Extract the [X, Y] coordinate from the center of the cell holding the provided text.  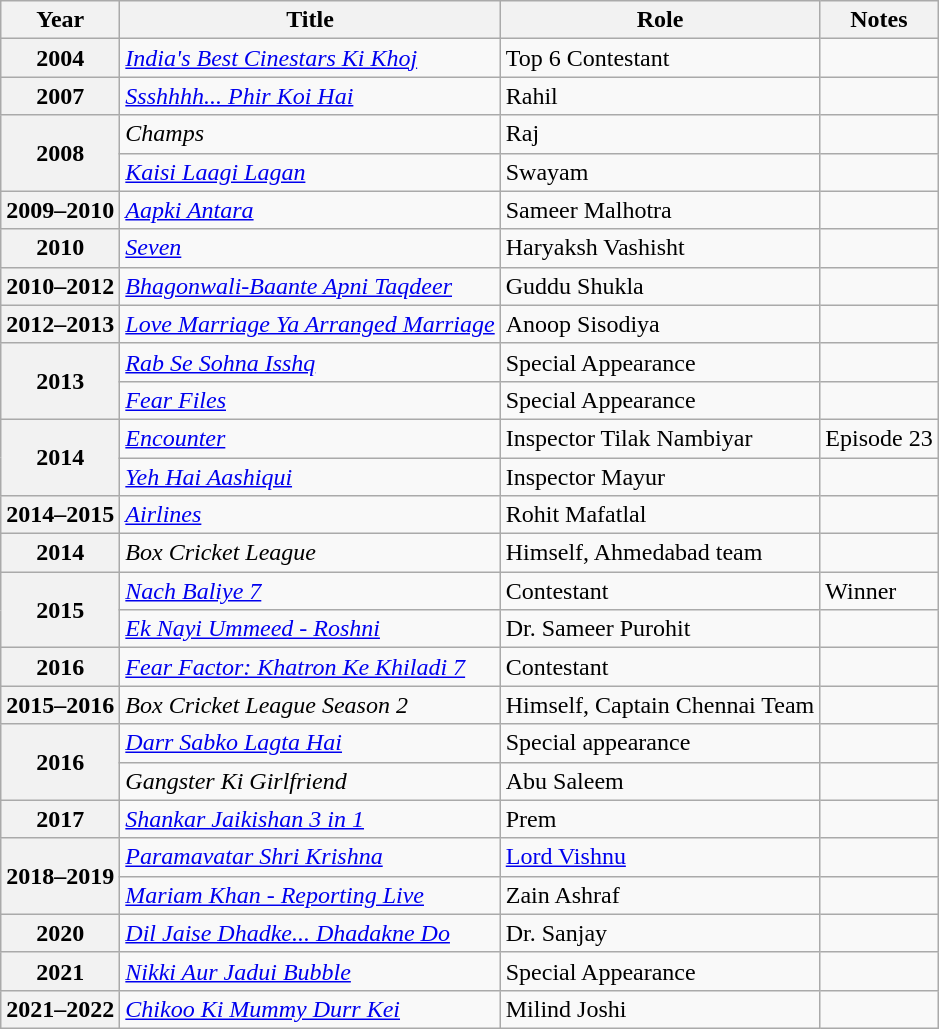
Anoop Sisodiya [660, 324]
2013 [60, 381]
Zain Ashraf [660, 895]
Rahil [660, 96]
2012–2013 [60, 324]
Dil Jaise Dhadke... Dhadakne Do [310, 933]
India's Best Cinestars Ki Khoj [310, 58]
2017 [60, 819]
Encounter [310, 438]
Raj [660, 134]
Ek Nayi Ummeed - Roshni [310, 629]
Inspector Tilak Nambiyar [660, 438]
2010–2012 [60, 286]
Prem [660, 819]
Top 6 Contestant [660, 58]
Ssshhhh... Phir Koi Hai [310, 96]
2008 [60, 153]
2010 [60, 248]
2021 [60, 971]
Guddu Shukla [660, 286]
Episode 23 [879, 438]
Darr Sabko Lagta Hai [310, 743]
Winner [879, 591]
Abu Saleem [660, 781]
2007 [60, 96]
Champs [310, 134]
Nikki Aur Jadui Bubble [310, 971]
Box Cricket League Season 2 [310, 705]
Kaisi Laagi Lagan [310, 172]
Paramavatar Shri Krishna [310, 857]
Himself, Captain Chennai Team [660, 705]
Box Cricket League [310, 553]
Special appearance [660, 743]
Year [60, 20]
2009–2010 [60, 210]
Airlines [310, 515]
Seven [310, 248]
Inspector Mayur [660, 477]
2021–2022 [60, 1009]
2020 [60, 933]
Swayam [660, 172]
Fear Files [310, 400]
Notes [879, 20]
Fear Factor: Khatron Ke Khiladi 7 [310, 667]
Aapki Antara [310, 210]
2015 [60, 610]
Mariam Khan - Reporting Live [310, 895]
2015–2016 [60, 705]
2014–2015 [60, 515]
Gangster Ki Girlfriend [310, 781]
Himself, Ahmedabad team [660, 553]
Dr. Sameer Purohit [660, 629]
Haryaksh Vashisht [660, 248]
Shankar Jaikishan 3 in 1 [310, 819]
Role [660, 20]
Yeh Hai Aashiqui [310, 477]
Milind Joshi [660, 1009]
Title [310, 20]
Rohit Mafatlal [660, 515]
Chikoo Ki Mummy Durr Kei [310, 1009]
Sameer Malhotra [660, 210]
Bhagonwali-Baante Apni Taqdeer [310, 286]
Nach Baliye 7 [310, 591]
Love Marriage Ya Arranged Marriage [310, 324]
2018–2019 [60, 876]
2004 [60, 58]
Lord Vishnu [660, 857]
Rab Se Sohna Isshq [310, 362]
Dr. Sanjay [660, 933]
